Extract the (x, y) coordinate from the center of the cell holding the provided text.  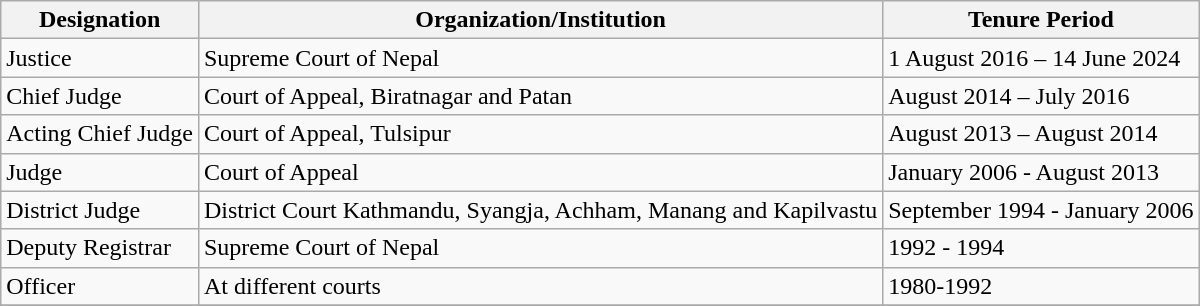
1980-1992 (1041, 286)
September 1994 - January 2006 (1041, 210)
Designation (100, 20)
Officer (100, 286)
District Judge (100, 210)
Tenure Period (1041, 20)
Judge (100, 172)
District Court Kathmandu, Syangja, Achham, Manang and Kapilvastu (540, 210)
Acting Chief Judge (100, 134)
August 2014 – July 2016 (1041, 96)
Court of Appeal, Biratnagar and Patan (540, 96)
1992 - 1994 (1041, 248)
Justice (100, 58)
Court of Appeal, Tulsipur (540, 134)
Chief Judge (100, 96)
August 2013 – August 2014 (1041, 134)
January 2006 - August 2013 (1041, 172)
Organization/Institution (540, 20)
1 August 2016 – 14 June 2024 (1041, 58)
Deputy Registrar (100, 248)
At different courts (540, 286)
Court of Appeal (540, 172)
